Identify which cell holds the provided text, then report its (x, y) central coordinate. 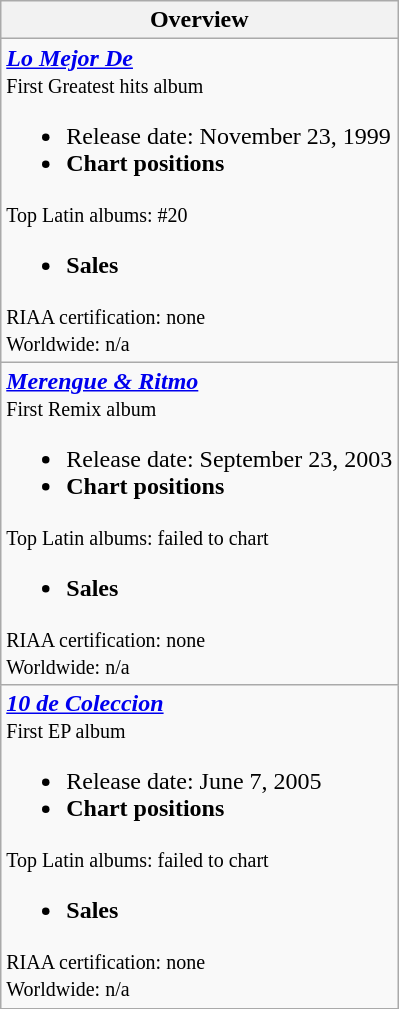
Overview (200, 20)
